Return (X, Y) of the center of cell containing provided text 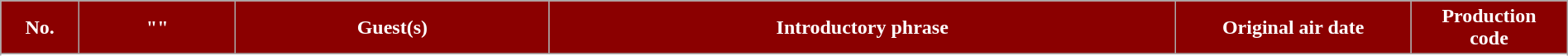
Production code (1489, 28)
Guest(s) (392, 28)
"" (157, 28)
Introductory phrase (863, 28)
Original air date (1293, 28)
No. (40, 28)
